Extract the [X, Y] coordinate from the center of the cell holding the provided text.  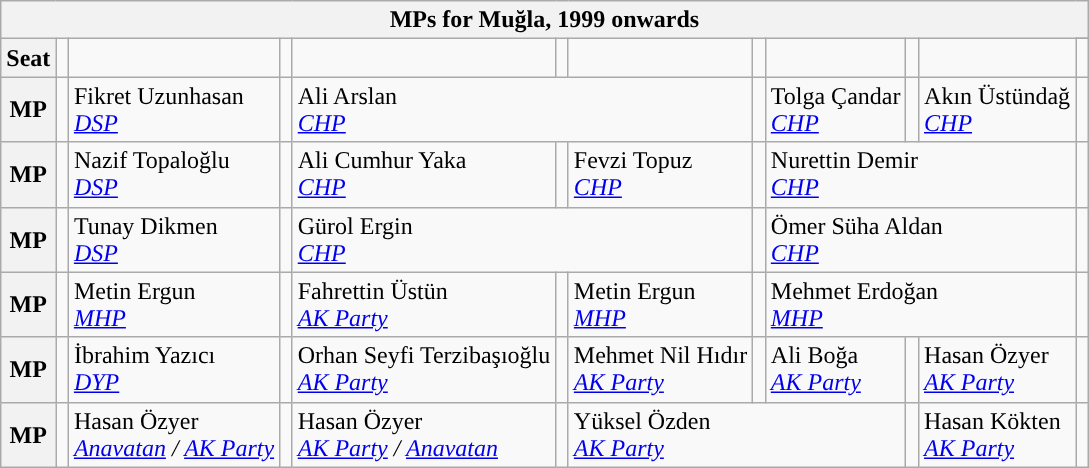
Gürol ErginCHP [522, 240]
Yüksel ÖzdenAK Party [737, 434]
Hasan KöktenAK Party [998, 434]
Ömer Süha AldanCHP [920, 240]
Tunay DikmenDSP [174, 240]
Ali Cumhur YakaCHP [424, 174]
Hasan ÖzyerAnavatan / AK Party [174, 434]
Tolga ÇandarCHP [836, 110]
Akın ÜstündağCHP [998, 110]
Fikret UzunhasanDSP [174, 110]
Nazif TopaloğluDSP [174, 174]
Seat [28, 58]
Nurettin DemirCHP [920, 174]
Ali BoğaAK Party [836, 370]
İbrahim YazıcıDYP [174, 370]
Ali ArslanCHP [522, 110]
Hasan ÖzyerAK Party / Anavatan [424, 434]
Mehmet ErdoğanMHP [920, 304]
Fahrettin ÜstünAK Party [424, 304]
MPs for Muğla, 1999 onwards [544, 20]
Mehmet Nil HıdırAK Party [660, 370]
Hasan ÖzyerAK Party [998, 370]
Orhan Seyfi TerzibaşıoğluAK Party [424, 370]
Fevzi TopuzCHP [660, 174]
